Scan for the cell matching the given text and deliver its (x, y) coordinate at center. 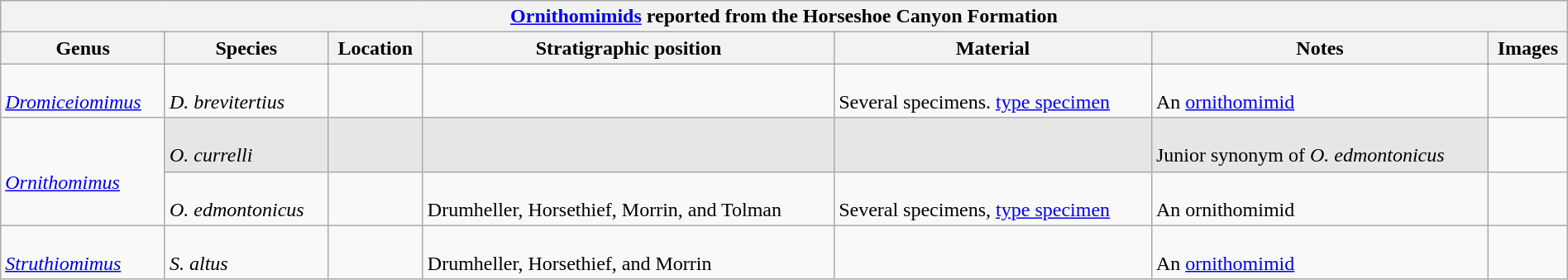
Ornithomimus (83, 171)
D. brevitertius (246, 91)
Dromiceiomimus (83, 91)
Notes (1320, 48)
Genus (83, 48)
Several specimens, type specimen (993, 199)
Ornithomimids reported from the Horseshoe Canyon Formation (784, 17)
Species (246, 48)
O. currelli (246, 144)
Several specimens. type specimen (993, 91)
O. edmontonicus (246, 199)
S. altus (246, 252)
Drumheller, Horsethief, and Morrin (629, 252)
Location (375, 48)
Stratigraphic position (629, 48)
Junior synonym of O. edmontonicus (1320, 144)
Struthiomimus (83, 252)
Images (1528, 48)
Drumheller, Horsethief, Morrin, and Tolman (629, 199)
Material (993, 48)
